Pinpoint the cell where the given text exists, returning its (x, y) midpoint coordinate. 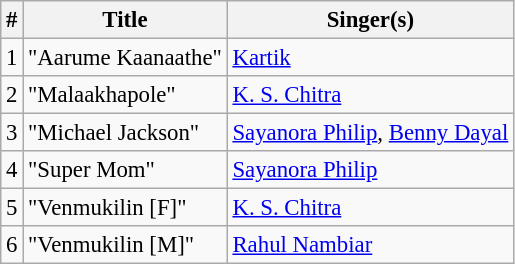
Rahul Nambiar (370, 245)
"Venmukilin [M]" (125, 245)
Title (125, 20)
# (12, 20)
"Michael Jackson" (125, 133)
1 (12, 58)
5 (12, 208)
3 (12, 133)
6 (12, 245)
Sayanora Philip (370, 170)
"Malaakhapole" (125, 95)
Singer(s) (370, 20)
2 (12, 95)
"Venmukilin [F]" (125, 208)
4 (12, 170)
"Super Mom" (125, 170)
"Aarume Kaanaathe" (125, 58)
Sayanora Philip, Benny Dayal (370, 133)
Kartik (370, 58)
